Detect which cell encompasses the target text, then output its (x, y) center coordinate. 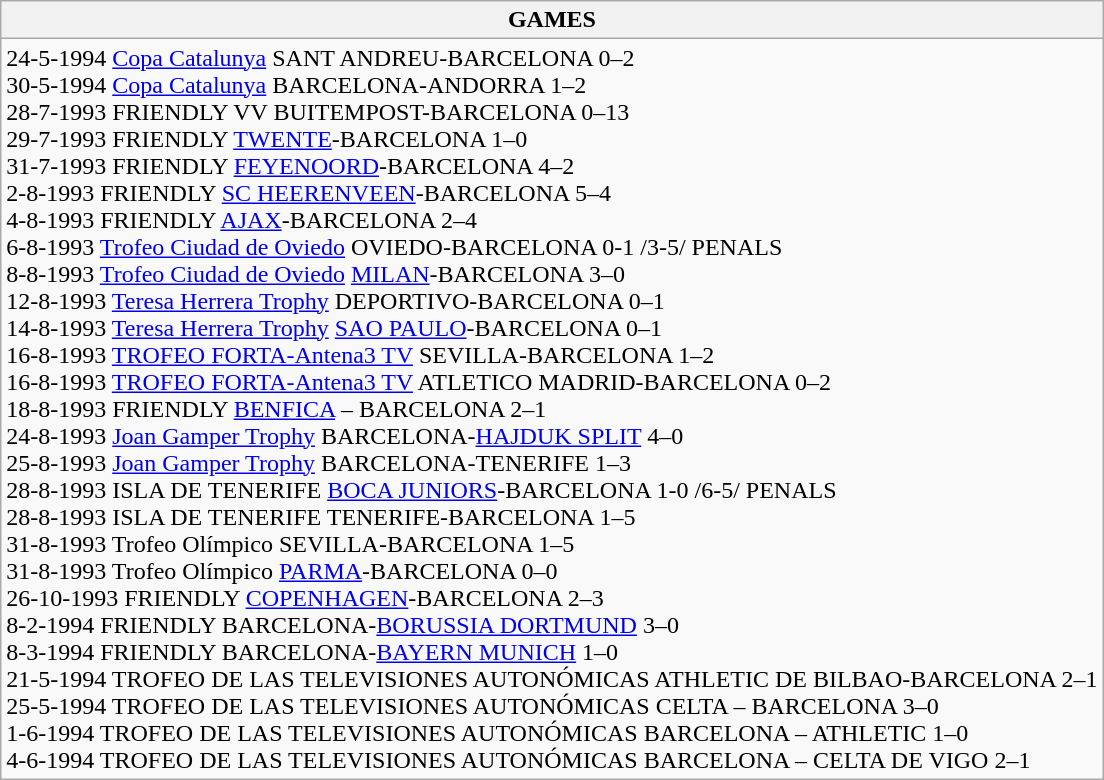
GAMES (552, 20)
